Identify which cell holds the provided text, then report its (X, Y) central coordinate. 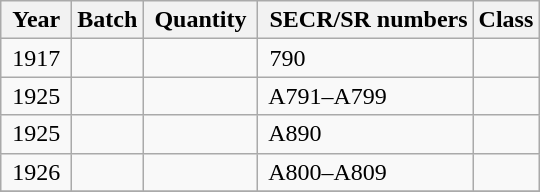
Year (36, 20)
SECR/SR numbers (366, 20)
Quantity (200, 20)
1926 (36, 172)
Batch (108, 20)
790 (366, 58)
A791–A799 (366, 96)
Class (506, 20)
A800–A809 (366, 172)
A890 (366, 134)
1917 (36, 58)
